For the text-containing cell, return its midpoint in (X, Y) coordinate format. 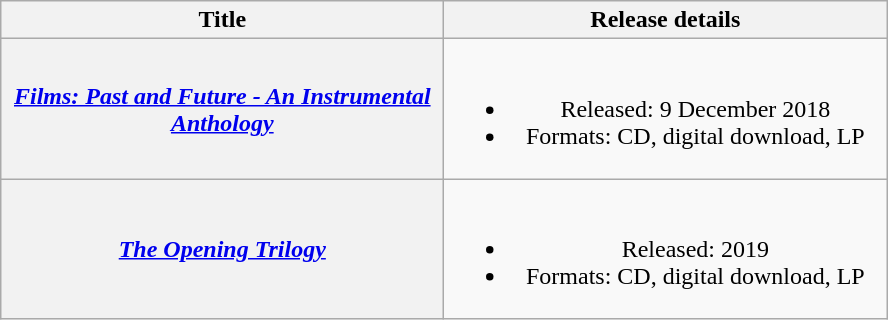
Title (222, 20)
Released: 9 December 2018Formats: CD, digital download, LP (666, 109)
Release details (666, 20)
Released: 2019Formats: CD, digital download, LP (666, 249)
Films: Past and Future - An Instrumental Anthology (222, 109)
The Opening Trilogy (222, 249)
